Return (X, Y) of the center of cell containing provided text 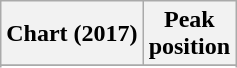
Peakposition (189, 34)
Chart (2017) (72, 34)
